Scan for the cell matching the given text and deliver its (X, Y) coordinate at center. 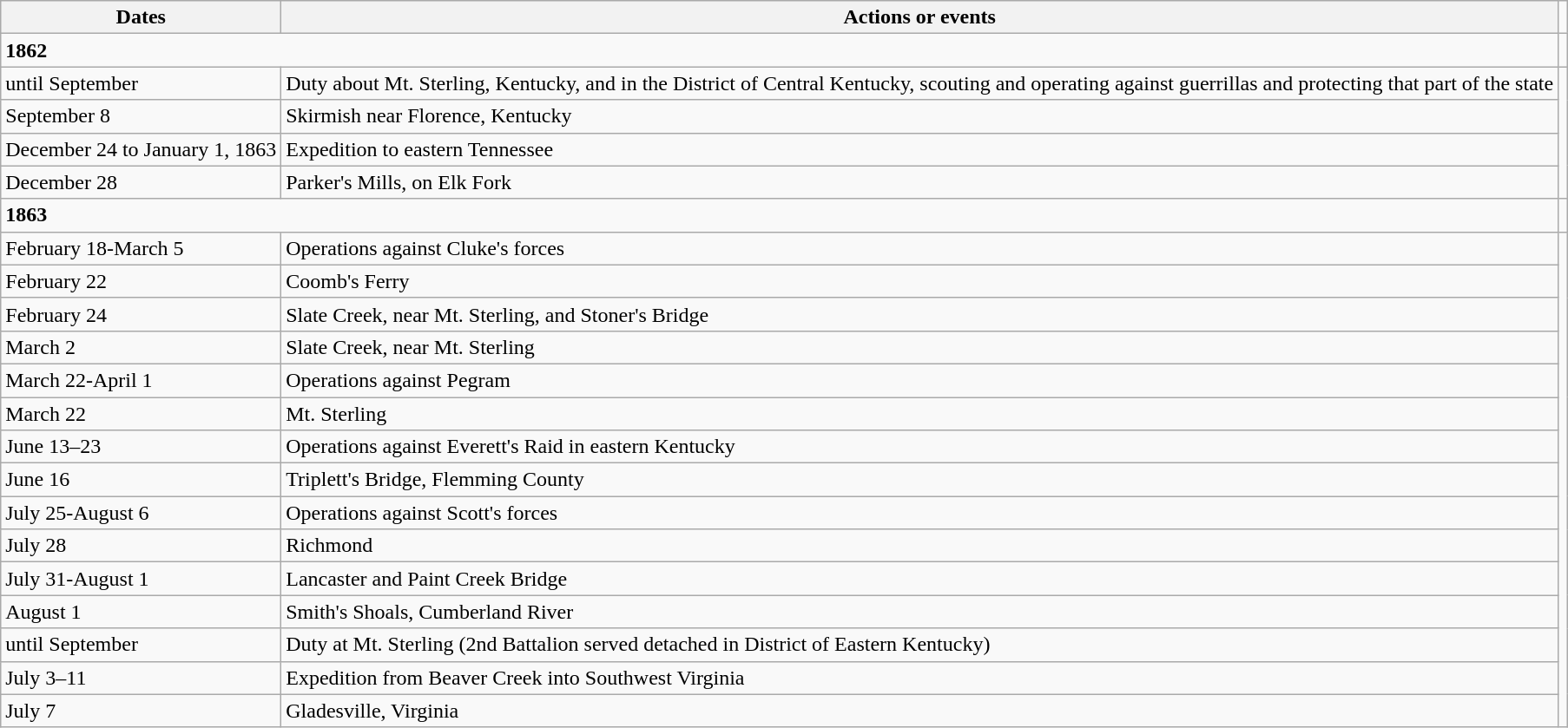
July 3–11 (141, 678)
Operations against Cluke's forces (920, 248)
1862 (780, 50)
Richmond (920, 546)
June 13–23 (141, 447)
July 31-August 1 (141, 579)
February 22 (141, 281)
July 28 (141, 546)
July 25-August 6 (141, 513)
June 16 (141, 480)
Slate Creek, near Mt. Sterling (920, 347)
August 1 (141, 612)
February 24 (141, 314)
Gladesville, Virginia (920, 711)
Skirmish near Florence, Kentucky (920, 116)
Operations against Scott's forces (920, 513)
July 7 (141, 711)
February 18-March 5 (141, 248)
Actions or events (920, 17)
Coomb's Ferry (920, 281)
September 8 (141, 116)
December 24 to January 1, 1863 (141, 149)
Expedition to eastern Tennessee (920, 149)
Lancaster and Paint Creek Bridge (920, 579)
Triplett's Bridge, Flemming County (920, 480)
March 2 (141, 347)
March 22-April 1 (141, 380)
Smith's Shoals, Cumberland River (920, 612)
Operations against Everett's Raid in eastern Kentucky (920, 447)
Slate Creek, near Mt. Sterling, and Stoner's Bridge (920, 314)
March 22 (141, 414)
Operations against Pegram (920, 380)
Duty at Mt. Sterling (2nd Battalion served detached in District of Eastern Kentucky) (920, 645)
1863 (780, 215)
Parker's Mills, on Elk Fork (920, 182)
Expedition from Beaver Creek into Southwest Virginia (920, 678)
Dates (141, 17)
December 28 (141, 182)
Mt. Sterling (920, 414)
